Provide the (x, y) coordinate of the cell's center where the given text is located.  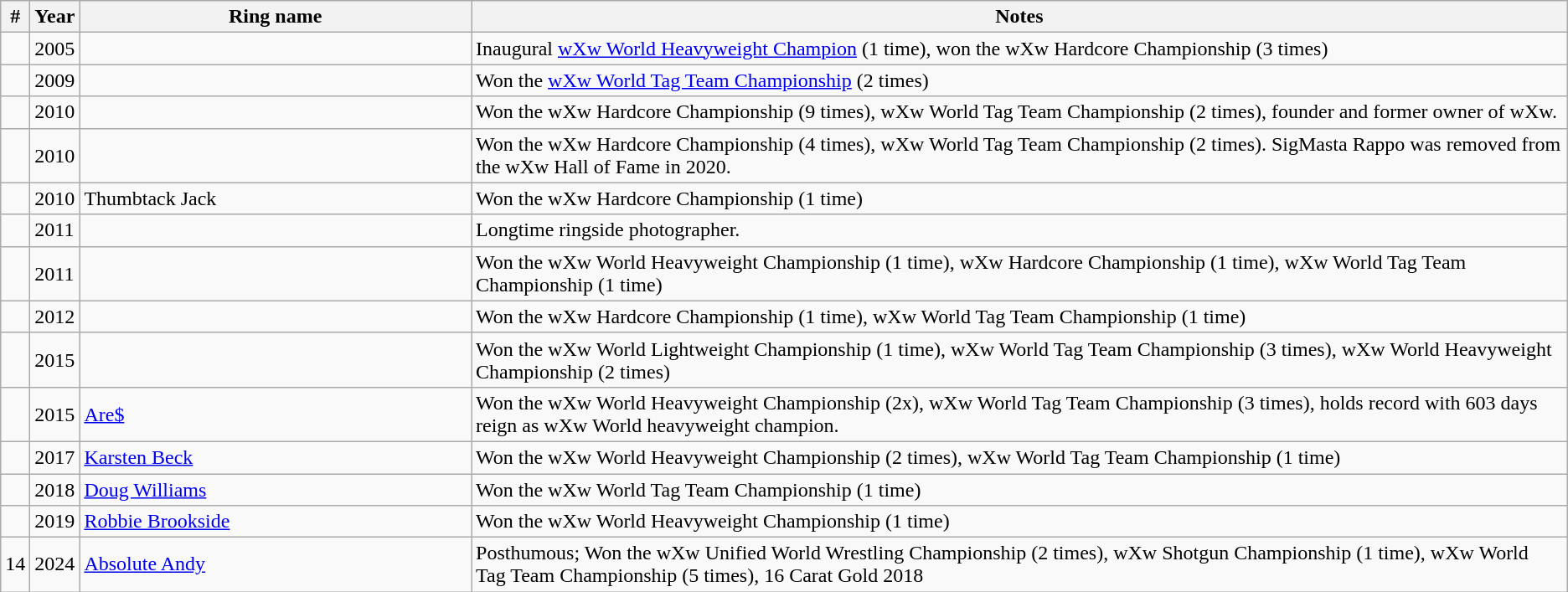
2024 (55, 564)
Won the wXw World Heavyweight Championship (1 time) (1019, 522)
Inaugural wXw World Heavyweight Champion (1 time), won the wXw Hardcore Championship (3 times) (1019, 49)
Longtime ringside photographer. (1019, 230)
Are$ (276, 414)
Won the wXw Hardcore Championship (9 times), wXw World Tag Team Championship (2 times), founder and former owner of wXw. (1019, 112)
Won the wXw World Heavyweight Championship (1 time), wXw Hardcore Championship (1 time), wXw World Tag Team Championship (1 time) (1019, 273)
# (15, 17)
Year (55, 17)
Absolute Andy (276, 564)
Notes (1019, 17)
Ring name (276, 17)
14 (15, 564)
Won the wXw Hardcore Championship (1 time) (1019, 198)
2019 (55, 522)
Won the wXw Hardcore Championship (1 time), wXw World Tag Team Championship (1 time) (1019, 317)
2017 (55, 457)
2009 (55, 80)
2005 (55, 49)
Karsten Beck (276, 457)
Robbie Brookside (276, 522)
2012 (55, 317)
Thumbtack Jack (276, 198)
2018 (55, 490)
Won the wXw World Tag Team Championship (2 times) (1019, 80)
Won the wXw Hardcore Championship (4 times), wXw World Tag Team Championship (2 times). SigMasta Rappo was removed from the wXw Hall of Fame in 2020. (1019, 156)
Doug Williams (276, 490)
Won the wXw World Lightweight Championship (1 time), wXw World Tag Team Championship (3 times), wXw World Heavyweight Championship (2 times) (1019, 360)
Won the wXw World Tag Team Championship (1 time) (1019, 490)
Won the wXw World Heavyweight Championship (2 times), wXw World Tag Team Championship (1 time) (1019, 457)
